Scan for the cell matching the given text and deliver its (X, Y) coordinate at center. 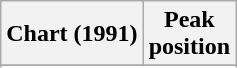
Peakposition (189, 34)
Chart (1991) (72, 34)
